Identify which cell holds the provided text, then report its [X, Y] central coordinate. 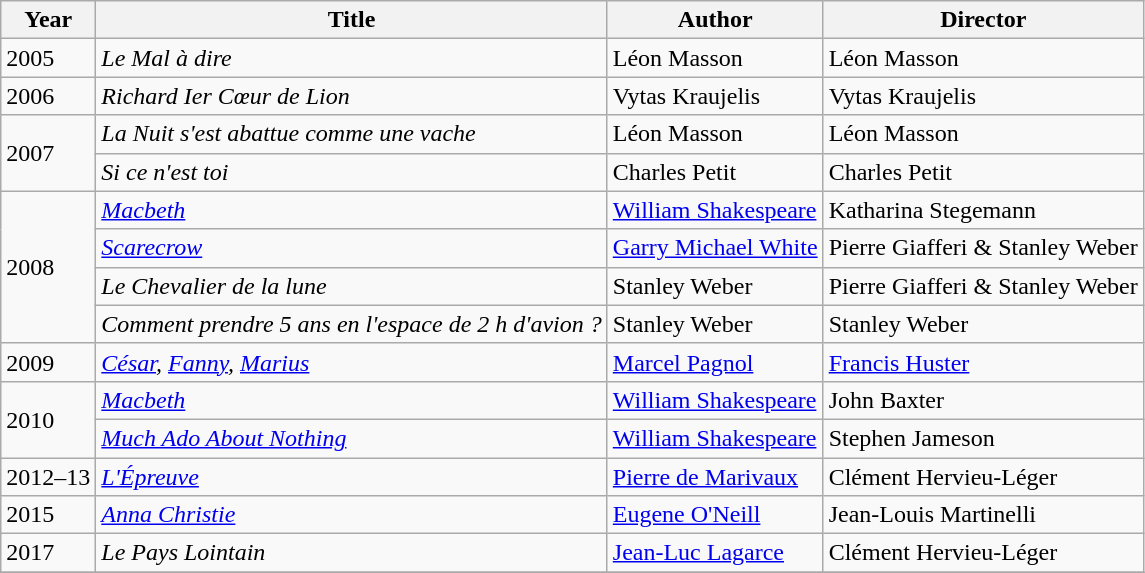
Marcel Pagnol [715, 362]
La Nuit s'est abattue comme une vache [352, 134]
2009 [48, 362]
2010 [48, 419]
Much Ado About Nothing [352, 438]
Year [48, 20]
César, Fanny, Marius [352, 362]
Le Pays Lointain [352, 553]
Author [715, 20]
2005 [48, 58]
2017 [48, 553]
Si ce n'est toi [352, 172]
Katharina Stegemann [983, 210]
Pierre de Marivaux [715, 477]
Director [983, 20]
Jean-Louis Martinelli [983, 515]
Francis Huster [983, 362]
Scarecrow [352, 248]
John Baxter [983, 400]
Le Chevalier de la lune [352, 286]
2006 [48, 96]
2008 [48, 267]
Comment prendre 5 ans en l'espace de 2 h d'avion ? [352, 324]
2007 [48, 153]
Stephen Jameson [983, 438]
L'Épreuve [352, 477]
Richard Ier Cœur de Lion [352, 96]
2012–13 [48, 477]
Jean-Luc Lagarce [715, 553]
Anna Christie [352, 515]
Title [352, 20]
2015 [48, 515]
Le Mal à dire [352, 58]
Eugene O'Neill [715, 515]
Garry Michael White [715, 248]
